Locate the cell with the specified text and output its (x, y) center coordinate. 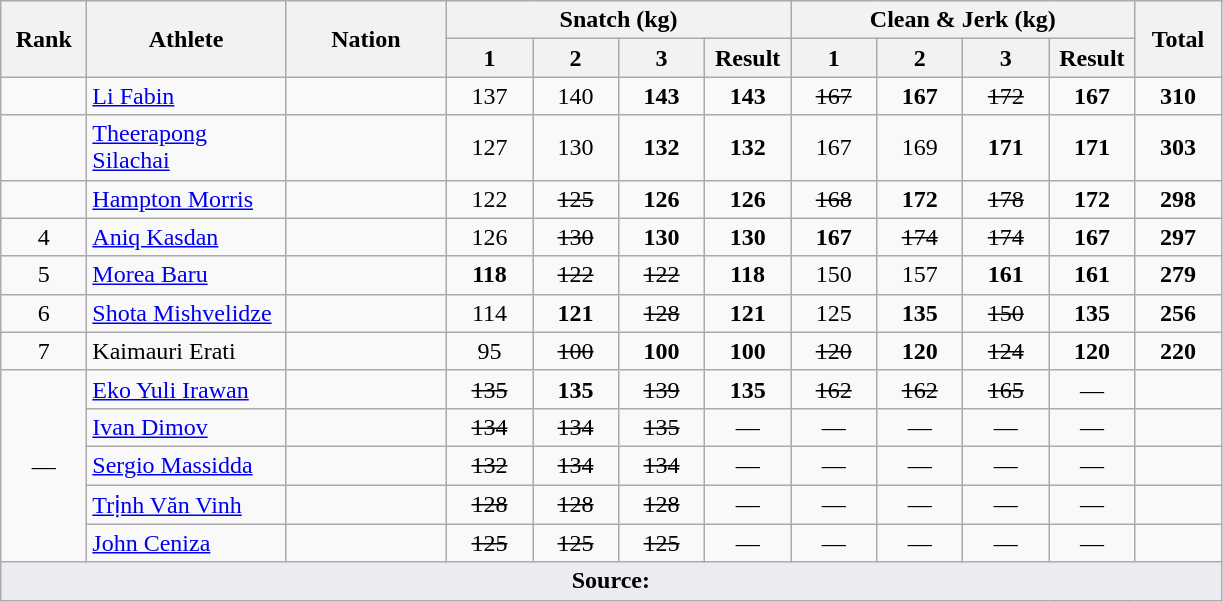
168 (834, 199)
Eko Yuli Irawan (186, 389)
Morea Baru (186, 275)
6 (44, 313)
220 (1178, 351)
165 (1006, 389)
114 (489, 313)
Athlete (186, 39)
157 (920, 275)
127 (489, 148)
Li Fabin (186, 96)
Clean & Jerk (kg) (963, 20)
Trịnh Văn Vinh (186, 504)
Nation (366, 39)
298 (1178, 199)
John Ceniza (186, 543)
95 (489, 351)
Source: (611, 581)
310 (1178, 96)
178 (1006, 199)
5 (44, 275)
Shota Mishvelidze (186, 313)
303 (1178, 148)
169 (920, 148)
137 (489, 96)
Rank (44, 39)
Aniq Kasdan (186, 237)
Sergio Massidda (186, 465)
279 (1178, 275)
Theerapong Silachai (186, 148)
Total (1178, 39)
140 (575, 96)
Ivan Dimov (186, 427)
297 (1178, 237)
124 (1006, 351)
4 (44, 237)
256 (1178, 313)
Hampton Morris (186, 199)
139 (662, 389)
Snatch (kg) (618, 20)
Kaimauri Erati (186, 351)
7 (44, 351)
